Locate the cell with the specified text and output its (x, y) center coordinate. 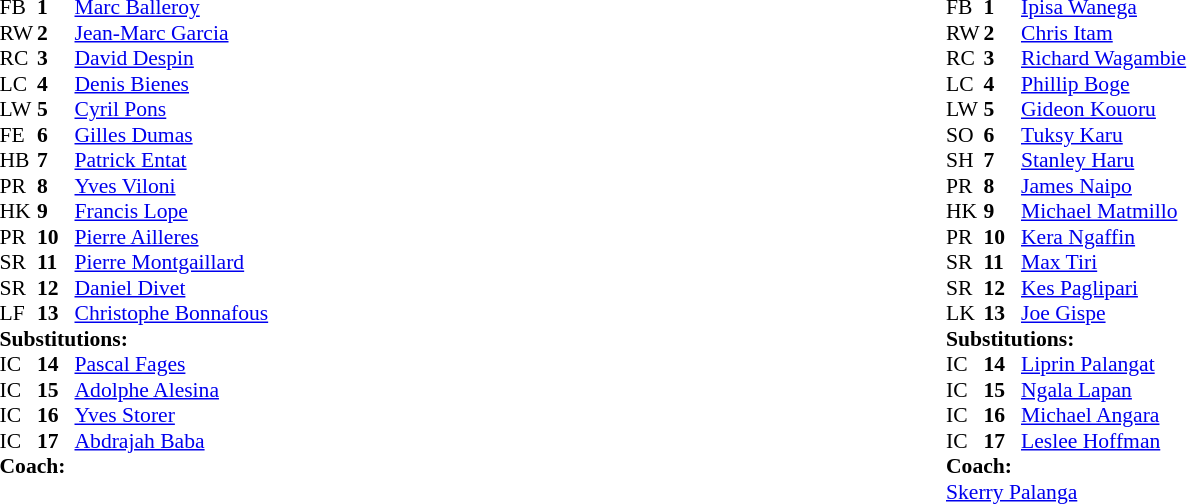
Pierre Montgaillard (171, 263)
HB (19, 161)
Leslee Hoffman (1104, 441)
SO (965, 135)
FE (19, 135)
Tuksy Karu (1104, 135)
Richard Wagambie (1104, 59)
James Naipo (1104, 186)
Jean-Marc Garcia (171, 33)
David Despin (171, 59)
Chris Itam (1104, 33)
SH (965, 161)
Adolphe Alesina (171, 390)
LF (19, 313)
Kes Paglipari (1104, 288)
Liprin Palangat (1104, 365)
Daniel Divet (171, 288)
Kera Ngaffin (1104, 237)
Pascal Fages (171, 365)
Cyril Pons (171, 109)
Phillip Boge (1104, 84)
Stanley Haru (1104, 161)
Pierre Ailleres (171, 237)
Christophe Bonnafous (171, 313)
Yves Viloni (171, 186)
Max Tiri (1104, 263)
Denis Bienes (171, 84)
Michael Angara (1104, 415)
Abdrajah Baba (171, 441)
Yves Storer (171, 415)
LK (965, 313)
Gideon Kouoru (1104, 109)
Michael Matmillo (1104, 211)
Gilles Dumas (171, 135)
Patrick Entat (171, 161)
Joe Gispe (1104, 313)
Francis Lope (171, 211)
Ngala Lapan (1104, 390)
